Detect which cell encompasses the target text, then output its [X, Y] center coordinate. 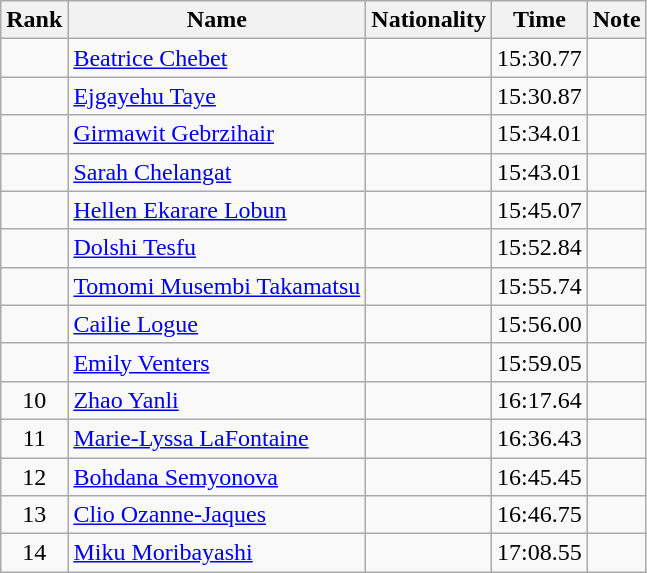
14 [34, 553]
13 [34, 515]
16:17.64 [540, 400]
Marie-Lyssa LaFontaine [217, 438]
15:55.74 [540, 286]
Hellen Ekarare Lobun [217, 210]
Sarah Chelangat [217, 172]
15:30.77 [540, 58]
Clio Ozanne-Jaques [217, 515]
Miku Moribayashi [217, 553]
Dolshi Tesfu [217, 248]
Rank [34, 20]
12 [34, 477]
17:08.55 [540, 553]
15:52.84 [540, 248]
15:45.07 [540, 210]
Cailie Logue [217, 324]
15:34.01 [540, 134]
Zhao Yanli [217, 400]
16:45.45 [540, 477]
15:43.01 [540, 172]
15:56.00 [540, 324]
Tomomi Musembi Takamatsu [217, 286]
Bohdana Semyonova [217, 477]
Ejgayehu Taye [217, 96]
Beatrice Chebet [217, 58]
Time [540, 20]
15:30.87 [540, 96]
11 [34, 438]
Nationality [429, 20]
16:46.75 [540, 515]
15:59.05 [540, 362]
Name [217, 20]
Note [616, 20]
16:36.43 [540, 438]
Girmawit Gebrzihair [217, 134]
Emily Venters [217, 362]
10 [34, 400]
